Extract the [x, y] coordinate from the center of the cell holding the provided text.  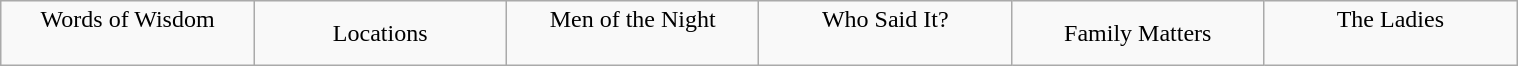
The Ladies [1390, 34]
Who Said It? [886, 34]
Family Matters [1138, 34]
Men of the Night [632, 34]
Words of Wisdom [128, 34]
Locations [380, 34]
